Capture the cell that displays the provided text and extract its (x, y) central coordinate. 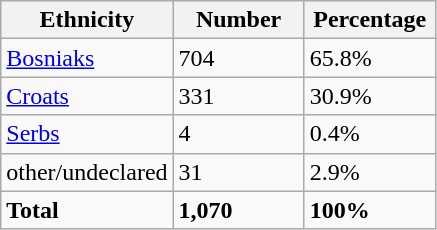
Serbs (87, 134)
Ethnicity (87, 20)
other/undeclared (87, 172)
100% (370, 210)
0.4% (370, 134)
Croats (87, 96)
704 (238, 58)
1,070 (238, 210)
Bosniaks (87, 58)
Percentage (370, 20)
65.8% (370, 58)
331 (238, 96)
4 (238, 134)
Total (87, 210)
2.9% (370, 172)
Number (238, 20)
31 (238, 172)
30.9% (370, 96)
